Determine the [X, Y] coordinate at the center of the cell enclosing the given text.  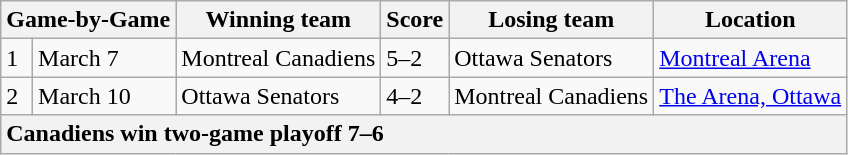
Game-by-Game [88, 20]
The Arena, Ottawa [750, 96]
1 [17, 58]
4–2 [415, 96]
March 7 [104, 58]
Canadiens win two-game playoff 7–6 [424, 134]
Winning team [278, 20]
Score [415, 20]
5–2 [415, 58]
Losing team [552, 20]
2 [17, 96]
March 10 [104, 96]
Location [750, 20]
Montreal Arena [750, 58]
